Return the [X, Y] coordinate for the center point of the cell that contains the specified text.  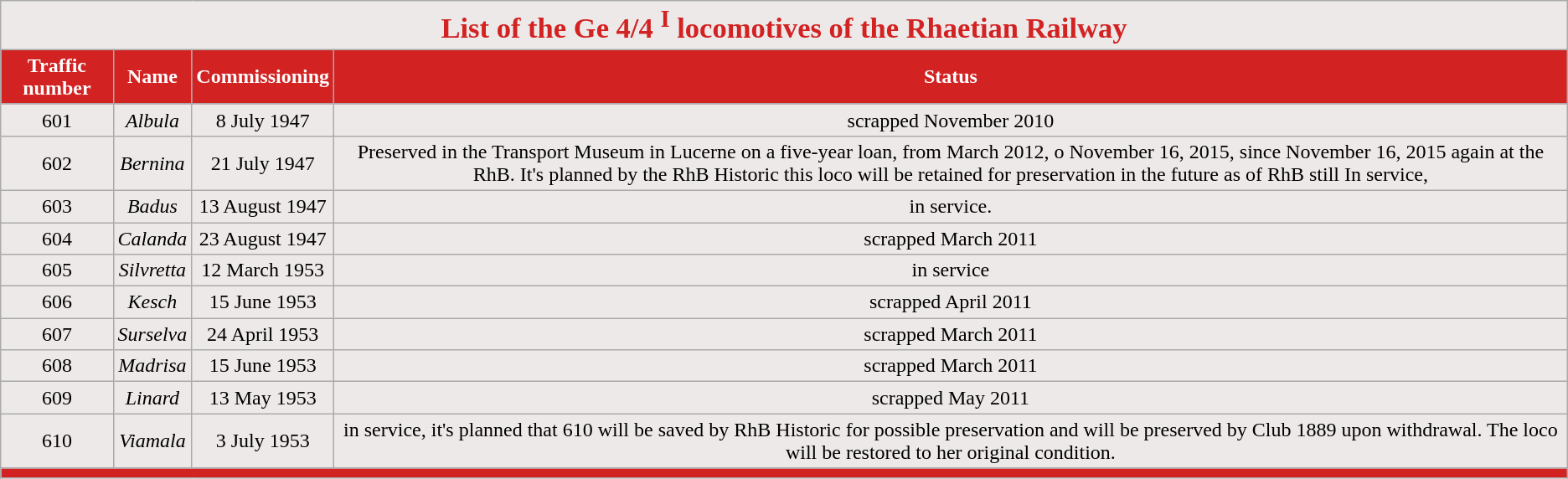
scrapped May 2011 [952, 398]
Traffic number [57, 77]
Albula [152, 120]
604 [57, 239]
13 May 1953 [263, 398]
607 [57, 334]
scrapped November 2010 [952, 120]
610 [57, 440]
3 July 1953 [263, 440]
602 [57, 162]
Calanda [152, 239]
606 [57, 302]
8 July 1947 [263, 120]
603 [57, 207]
in service. [952, 207]
Surselva [152, 334]
Commissioning [263, 77]
Bernina [152, 162]
21 July 1947 [263, 162]
609 [57, 398]
in service [952, 270]
Silvretta [152, 270]
23 August 1947 [263, 239]
601 [57, 120]
Status [952, 77]
24 April 1953 [263, 334]
Badus [152, 207]
Viamala [152, 440]
scrapped April 2011 [952, 302]
608 [57, 366]
Madrisa [152, 366]
12 March 1953 [263, 270]
13 August 1947 [263, 207]
List of the Ge 4/4 I locomotives of the Rhaetian Railway [784, 25]
605 [57, 270]
Name [152, 77]
Kesch [152, 302]
Linard [152, 398]
